Find where the given text appears and provide that cell's center as (x, y) coordinate. 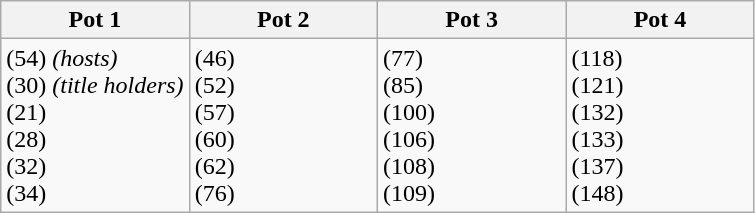
(118) (121) (132) (133) (137) (148) (660, 126)
(46) (52) (57) (60) (62) (76) (283, 126)
(54) (hosts) (30) (title holders) (21) (28) (32) (34) (95, 126)
Pot 4 (660, 20)
(77) (85) (100) (106) (108) (109) (471, 126)
Pot 2 (283, 20)
Pot 3 (471, 20)
Pot 1 (95, 20)
